Search for the cell housing the specified text and yield its [X, Y] center coordinate. 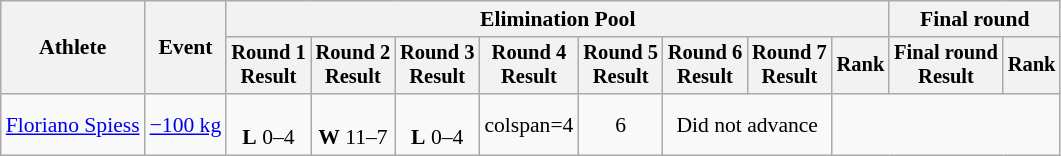
−100 kg [186, 124]
6 [620, 124]
Elimination Pool [558, 19]
Round 4Result [528, 66]
colspan=4 [528, 124]
W 11–7 [353, 124]
Round 2Result [353, 66]
Round 3Result [437, 66]
Round 6Result [705, 66]
Round 5Result [620, 66]
Round 7Result [789, 66]
Final roundResult [946, 66]
Floriano Spiess [73, 124]
Athlete [73, 48]
Event [186, 48]
Round 1Result [268, 66]
Did not advance [748, 124]
Final round [974, 19]
